Search for the cell housing the specified text and yield its [X, Y] center coordinate. 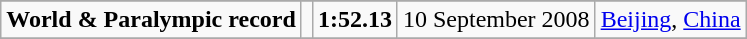
10 September 2008 [496, 20]
World & Paralympic record [152, 20]
1:52.13 [354, 20]
Beijing, China [670, 20]
